Provide the [X, Y] coordinate of the cell's center where the given text is located.  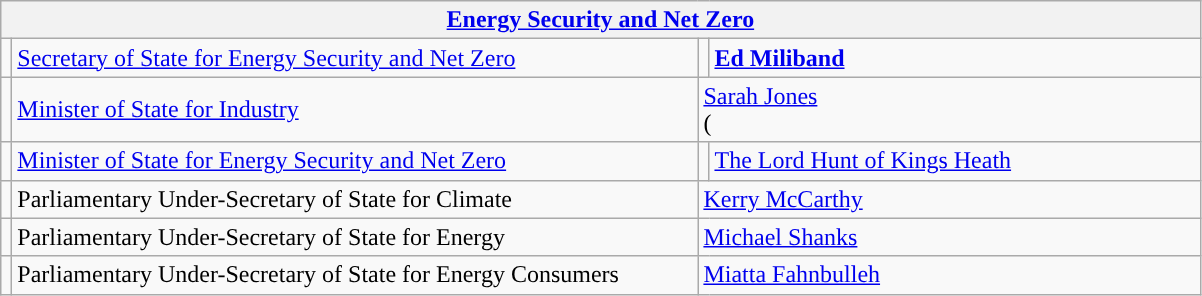
Miatta Fahnbulleh [949, 275]
Energy Security and Net Zero [600, 20]
Michael Shanks [949, 237]
Secretary of State for Energy Security and Net Zero [355, 58]
Minister of State for Energy Security and Net Zero [355, 161]
Parliamentary Under-Secretary of State for Energy [355, 237]
Minister of State for Industry [355, 110]
Sarah Jones( [949, 110]
Ed Miliband [954, 58]
The Lord Hunt of Kings Heath [954, 161]
Kerry McCarthy [949, 199]
Parliamentary Under-Secretary of State for Climate [355, 199]
Parliamentary Under-Secretary of State for Energy Consumers [355, 275]
